Capture the cell that displays the provided text and extract its [X, Y] central coordinate. 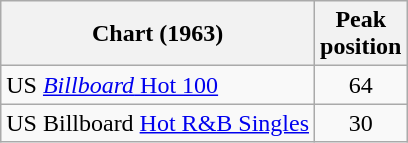
64 [361, 85]
Chart (1963) [158, 34]
US Billboard Hot 100 [158, 85]
30 [361, 123]
Peakposition [361, 34]
US Billboard Hot R&B Singles [158, 123]
